Return the (X, Y) coordinate for the center point of the cell that contains the specified text.  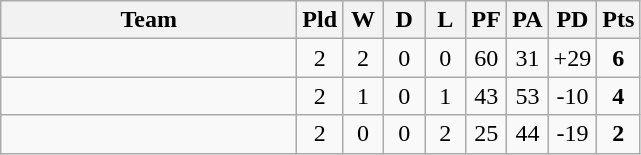
6 (618, 58)
W (364, 20)
PD (572, 20)
Pts (618, 20)
-19 (572, 134)
Pld (320, 20)
60 (486, 58)
D (404, 20)
4 (618, 96)
44 (528, 134)
43 (486, 96)
Team (149, 20)
-10 (572, 96)
53 (528, 96)
L (446, 20)
31 (528, 58)
+29 (572, 58)
25 (486, 134)
PA (528, 20)
PF (486, 20)
